Output the [x, y] coordinate of the center of the cell containing the given text.  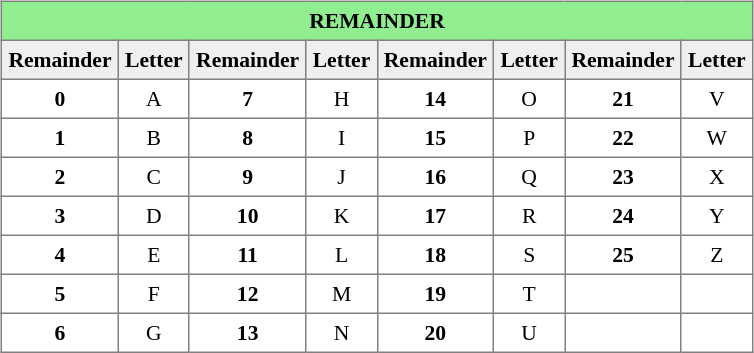
K [342, 216]
3 [60, 216]
P [530, 138]
O [530, 98]
2 [60, 176]
N [342, 332]
16 [436, 176]
REMAINDER [378, 20]
6 [60, 332]
9 [248, 176]
7 [248, 98]
B [154, 138]
S [530, 254]
G [154, 332]
1 [60, 138]
0 [60, 98]
Y [716, 216]
19 [436, 294]
H [342, 98]
13 [248, 332]
D [154, 216]
M [342, 294]
20 [436, 332]
12 [248, 294]
W [716, 138]
18 [436, 254]
5 [60, 294]
24 [624, 216]
I [342, 138]
10 [248, 216]
E [154, 254]
R [530, 216]
L [342, 254]
Q [530, 176]
15 [436, 138]
X [716, 176]
8 [248, 138]
V [716, 98]
25 [624, 254]
J [342, 176]
23 [624, 176]
U [530, 332]
C [154, 176]
22 [624, 138]
11 [248, 254]
4 [60, 254]
F [154, 294]
A [154, 98]
21 [624, 98]
17 [436, 216]
14 [436, 98]
Z [716, 254]
T [530, 294]
